Detect which cell encompasses the target text, then output its [x, y] center coordinate. 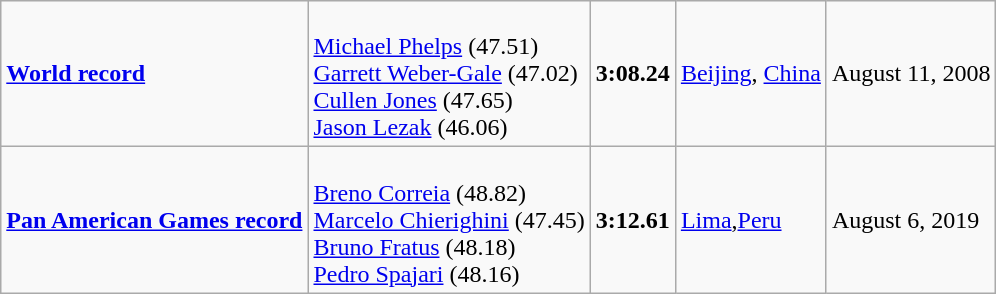
3:08.24 [632, 74]
August 11, 2008 [911, 74]
Michael Phelps (47.51)Garrett Weber-Gale (47.02)Cullen Jones (47.65)Jason Lezak (46.06) [449, 74]
World record [154, 74]
Pan American Games record [154, 220]
Lima,Peru [750, 220]
August 6, 2019 [911, 220]
Beijing, China [750, 74]
3:12.61 [632, 220]
Breno Correia (48.82)Marcelo Chierighini (47.45)Bruno Fratus (48.18)Pedro Spajari (48.16) [449, 220]
